Return the [x, y] coordinate for the center point of the cell that contains the specified text.  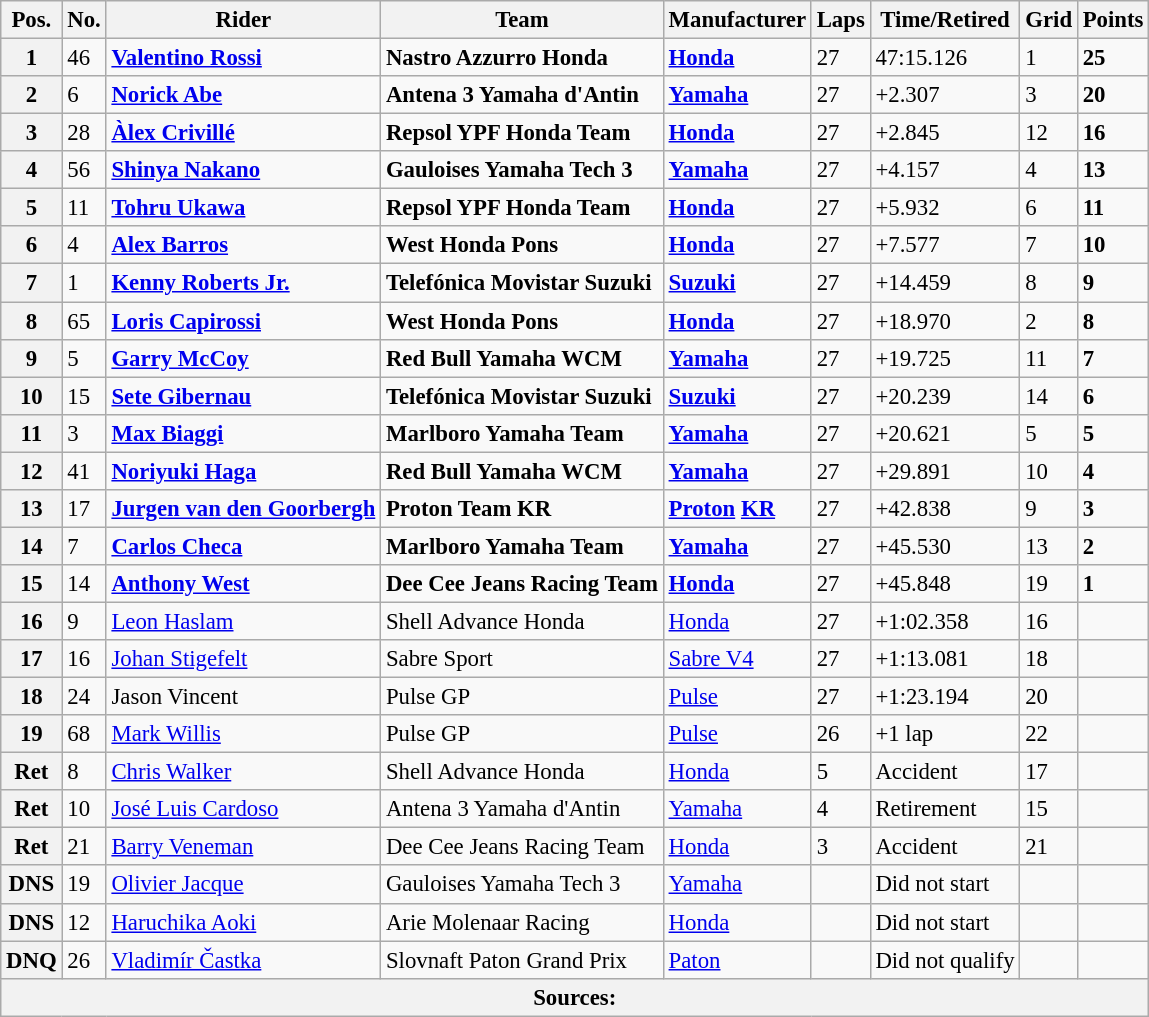
Haruchika Aoki [243, 922]
Chris Walker [243, 772]
41 [84, 471]
+2.307 [945, 95]
Sabre Sport [522, 659]
Jason Vincent [243, 697]
+4.157 [945, 170]
28 [84, 133]
Olivier Jacque [243, 885]
Norick Abe [243, 95]
+5.932 [945, 208]
+1:13.081 [945, 659]
Time/Retired [945, 20]
Team [522, 20]
Carlos Checa [243, 546]
Àlex Crivillé [243, 133]
Sabre V4 [737, 659]
Loris Capirossi [243, 321]
25 [1112, 58]
Jurgen van den Goorbergh [243, 509]
68 [84, 734]
46 [84, 58]
Mark Willis [243, 734]
Arie Molenaar Racing [522, 922]
Rider [243, 20]
+1 lap [945, 734]
+29.891 [945, 471]
Laps [840, 20]
+2.845 [945, 133]
+19.725 [945, 358]
22 [1048, 734]
Vladimír Častka [243, 960]
Retirement [945, 809]
Manufacturer [737, 20]
DNQ [32, 960]
Barry Veneman [243, 847]
No. [84, 20]
Proton KR [737, 509]
José Luis Cardoso [243, 809]
Alex Barros [243, 245]
Points [1112, 20]
+18.970 [945, 321]
+45.848 [945, 584]
Leon Haslam [243, 621]
Paton [737, 960]
Kenny Roberts Jr. [243, 283]
Did not qualify [945, 960]
Tohru Ukawa [243, 208]
Noriyuki Haga [243, 471]
+20.621 [945, 433]
Max Biaggi [243, 433]
56 [84, 170]
24 [84, 697]
Johan Stigefelt [243, 659]
Pos. [32, 20]
Nastro Azzurro Honda [522, 58]
Grid [1048, 20]
+14.459 [945, 283]
+7.577 [945, 245]
+1:23.194 [945, 697]
+1:02.358 [945, 621]
Shinya Nakano [243, 170]
Sources: [575, 997]
Anthony West [243, 584]
65 [84, 321]
+45.530 [945, 546]
Proton Team KR [522, 509]
+42.838 [945, 509]
47:15.126 [945, 58]
Valentino Rossi [243, 58]
Garry McCoy [243, 358]
Sete Gibernau [243, 396]
Slovnaft Paton Grand Prix [522, 960]
+20.239 [945, 396]
